Identify which cell holds the provided text, then report its [x, y] central coordinate. 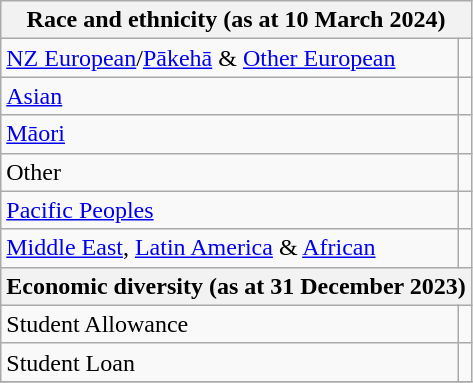
Middle East, Latin America & African [230, 248]
Asian [230, 96]
Pacific Peoples [230, 210]
Economic diversity (as at 31 December 2023) [236, 286]
Māori [230, 134]
Other [230, 172]
Student Loan [230, 362]
Student Allowance [230, 324]
Race and ethnicity (as at 10 March 2024) [236, 20]
NZ European/Pākehā & Other European [230, 58]
